Search for the cell housing the specified text and yield its [x, y] center coordinate. 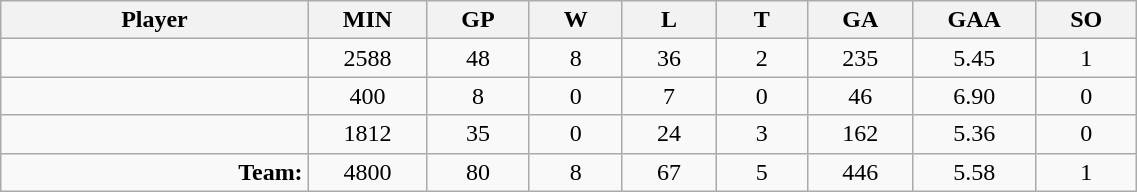
Team: [154, 172]
T [762, 20]
Player [154, 20]
5 [762, 172]
67 [668, 172]
35 [478, 134]
GP [478, 20]
80 [478, 172]
400 [368, 96]
235 [860, 58]
W [576, 20]
5.58 [974, 172]
SO [1086, 20]
3 [762, 134]
2 [762, 58]
5.36 [974, 134]
24 [668, 134]
4800 [368, 172]
5.45 [974, 58]
GA [860, 20]
36 [668, 58]
GAA [974, 20]
L [668, 20]
162 [860, 134]
2588 [368, 58]
MIN [368, 20]
46 [860, 96]
6.90 [974, 96]
48 [478, 58]
446 [860, 172]
1812 [368, 134]
7 [668, 96]
